Find where the given text appears and provide that cell's center as (X, Y) coordinate. 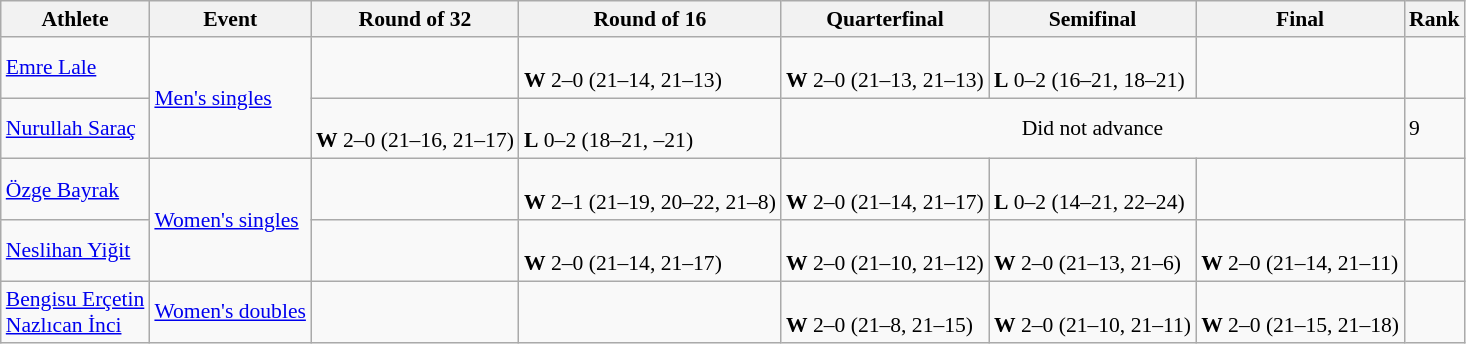
Rank (1434, 19)
W 2–0 (21–15, 21–18) (1300, 312)
W 2–0 (21–16, 21–17) (415, 128)
Athlete (76, 19)
Nurullah Saraç (76, 128)
Bengisu ErçetinNazlıcan İnci (76, 312)
W 2–0 (21–8, 21–15) (885, 312)
9 (1434, 128)
Round of 16 (650, 19)
W 2–0 (21–13, 21–6) (1092, 250)
Round of 32 (415, 19)
Women's singles (230, 220)
W 2–0 (21–10, 21–12) (885, 250)
Semifinal (1092, 19)
L 0–2 (16–21, 18–21) (1092, 68)
W 2–1 (21–19, 20–22, 21–8) (650, 190)
W 2–0 (21–13, 21–13) (885, 68)
Quarterfinal (885, 19)
Neslihan Yiğit (76, 250)
L 0–2 (18–21, –21) (650, 128)
Women's doubles (230, 312)
Emre Lale (76, 68)
L 0–2 (14–21, 22–24) (1092, 190)
W 2–0 (21–14, 21–11) (1300, 250)
Final (1300, 19)
Özge Bayrak (76, 190)
W 2–0 (21–14, 21–13) (650, 68)
Did not advance (1092, 128)
Event (230, 19)
W 2–0 (21–10, 21–11) (1092, 312)
Men's singles (230, 98)
